Locate the cell with the specified text and output its (X, Y) center coordinate. 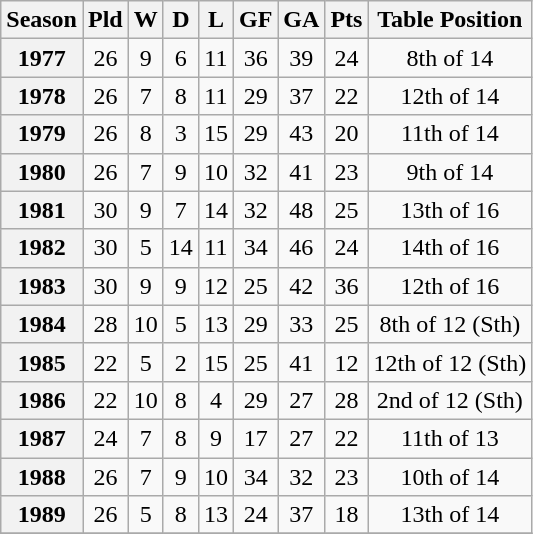
11th of 13 (450, 438)
1985 (42, 362)
10th of 14 (450, 477)
1977 (42, 58)
12th of 14 (450, 96)
D (180, 20)
Pld (105, 20)
1984 (42, 324)
Pts (346, 20)
L (216, 20)
17 (255, 438)
48 (302, 210)
Season (42, 20)
4 (216, 400)
1982 (42, 248)
12th of 12 (Sth) (450, 362)
W (146, 20)
GF (255, 20)
33 (302, 324)
1986 (42, 400)
8th of 12 (Sth) (450, 324)
1979 (42, 134)
43 (302, 134)
42 (302, 286)
3 (180, 134)
12th of 16 (450, 286)
1989 (42, 515)
2 (180, 362)
Table Position (450, 20)
14th of 16 (450, 248)
39 (302, 58)
18 (346, 515)
1981 (42, 210)
1980 (42, 172)
9th of 14 (450, 172)
2nd of 12 (Sth) (450, 400)
1987 (42, 438)
13th of 16 (450, 210)
1988 (42, 477)
13th of 14 (450, 515)
1983 (42, 286)
20 (346, 134)
46 (302, 248)
6 (180, 58)
1978 (42, 96)
11th of 14 (450, 134)
GA (302, 20)
8th of 14 (450, 58)
